Extract the (x, y) coordinate from the center of the cell holding the provided text.  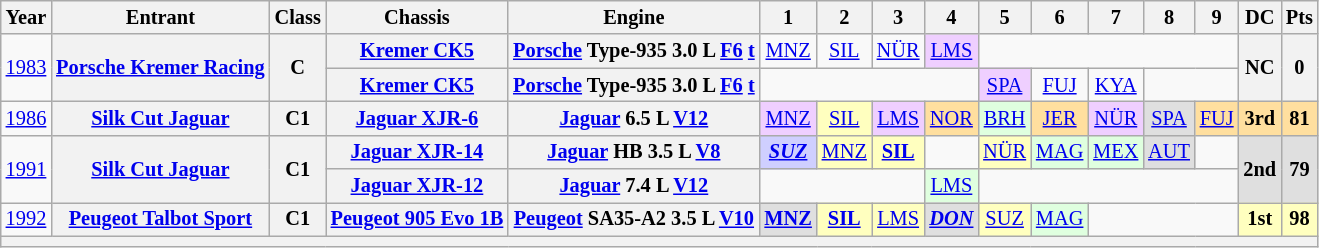
Jaguar XJR-14 (417, 152)
Year (26, 17)
1983 (26, 68)
Entrant (160, 17)
KYA (1116, 85)
Porsche Kremer Racing (160, 68)
0 (1300, 68)
1991 (26, 168)
8 (1169, 17)
7 (1116, 17)
4 (951, 17)
AUT (1169, 152)
NC (1260, 68)
2 (844, 17)
Peugeot Talbot Sport (160, 219)
C (298, 68)
3 (898, 17)
2nd (1260, 168)
Pts (1300, 17)
98 (1300, 219)
9 (1217, 17)
BRH (1004, 118)
Jaguar 6.5 L V12 (634, 118)
DC (1260, 17)
1986 (26, 118)
79 (1300, 168)
Jaguar XJR-6 (417, 118)
Jaguar XJR-12 (417, 186)
1992 (26, 219)
Class (298, 17)
6 (1060, 17)
3rd (1260, 118)
JER (1060, 118)
1 (788, 17)
Jaguar 7.4 L V12 (634, 186)
MEX (1116, 152)
Chassis (417, 17)
Peugeot 905 Evo 1B (417, 219)
NOR (951, 118)
1st (1260, 219)
DON (951, 219)
Engine (634, 17)
Peugeot SA35-A2 3.5 L V10 (634, 219)
5 (1004, 17)
Jaguar HB 3.5 L V8 (634, 152)
81 (1300, 118)
